Search for the cell housing the specified text and yield its [X, Y] center coordinate. 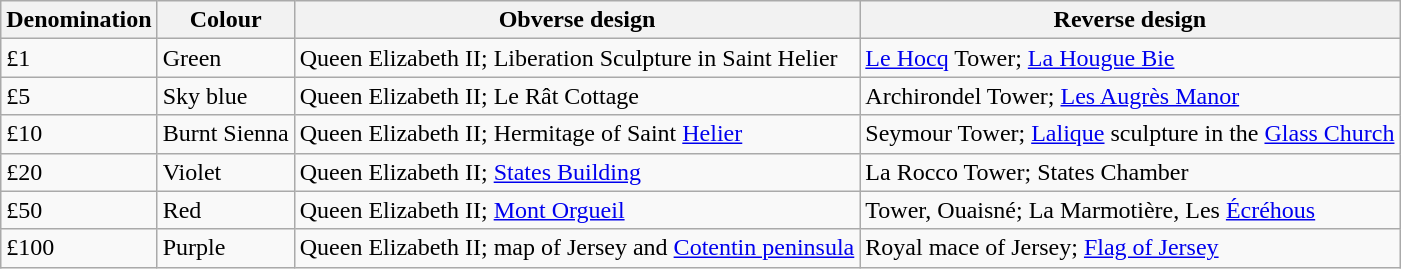
£1 [79, 58]
Queen Elizabeth II; map of Jersey and Cotentin peninsula [577, 248]
£20 [79, 172]
La Rocco Tower; States Chamber [1130, 172]
Burnt Sienna [226, 134]
Le Hocq Tower; La Hougue Bie [1130, 58]
Denomination [79, 20]
£10 [79, 134]
Queen Elizabeth II; Mont Orgueil [577, 210]
Seymour Tower; Lalique sculpture in the Glass Church [1130, 134]
Queen Elizabeth II; Hermitage of Saint Helier [577, 134]
Purple [226, 248]
Queen Elizabeth II; Liberation Sculpture in Saint Helier [577, 58]
Sky blue [226, 96]
Archirondel Tower; Les Augrès Manor [1130, 96]
£50 [79, 210]
Obverse design [577, 20]
£5 [79, 96]
Queen Elizabeth II; Le Rât Cottage [577, 96]
Violet [226, 172]
Reverse design [1130, 20]
Royal mace of Jersey; Flag of Jersey [1130, 248]
Green [226, 58]
Colour [226, 20]
Tower, Ouaisné; La Marmotière, Les Écréhous [1130, 210]
Red [226, 210]
£100 [79, 248]
Queen Elizabeth II; States Building [577, 172]
